Return the (x, y) coordinate for the center point of the cell that contains the specified text.  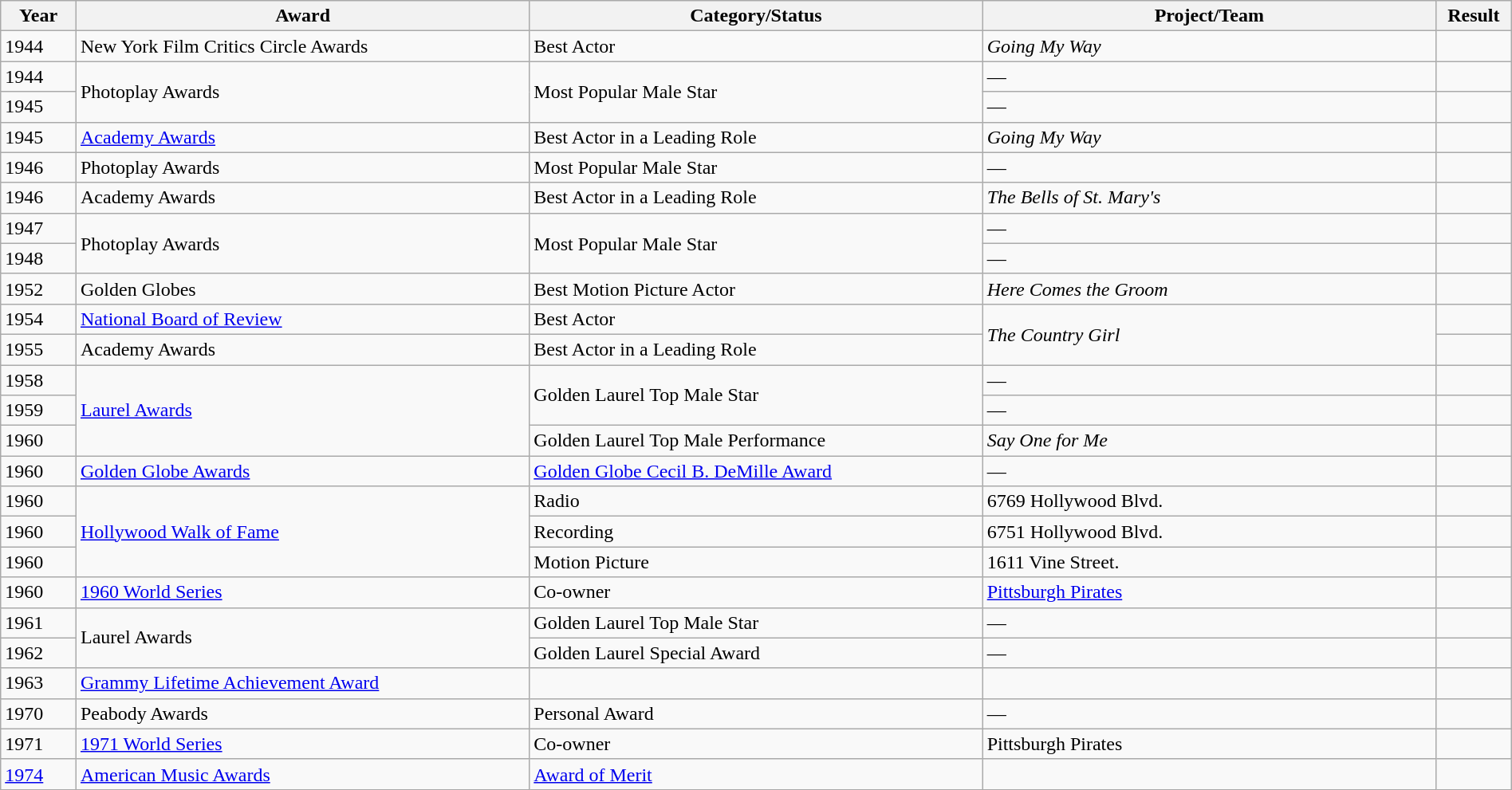
6751 Hollywood Blvd. (1209, 532)
Recording (756, 532)
1971 World Series (302, 744)
1611 Vine Street. (1209, 562)
Motion Picture (756, 562)
6769 Hollywood Blvd. (1209, 501)
Say One for Me (1209, 441)
Here Comes the Groom (1209, 289)
1958 (38, 380)
1974 (38, 774)
Peabody Awards (302, 713)
Award (302, 16)
American Music Awards (302, 774)
1954 (38, 319)
Radio (756, 501)
Result (1474, 16)
Year (38, 16)
Hollywood Walk of Fame (302, 532)
Golden Globe Awards (302, 471)
1970 (38, 713)
1952 (38, 289)
1955 (38, 349)
Golden Laurel Special Award (756, 653)
1960 World Series (302, 592)
Personal Award (756, 713)
Grammy Lifetime Achievement Award (302, 683)
The Country Girl (1209, 334)
1961 (38, 623)
1971 (38, 744)
1948 (38, 258)
New York Film Critics Circle Awards (302, 46)
1947 (38, 228)
Golden Globe Cecil B. DeMille Award (756, 471)
1962 (38, 653)
Category/Status (756, 16)
Award of Merit (756, 774)
National Board of Review (302, 319)
Golden Laurel Top Male Performance (756, 441)
1959 (38, 411)
Project/Team (1209, 16)
1963 (38, 683)
The Bells of St. Mary's (1209, 198)
Golden Globes (302, 289)
Best Motion Picture Actor (756, 289)
